Determine the [x, y] coordinate at the center of the cell enclosing the given text.  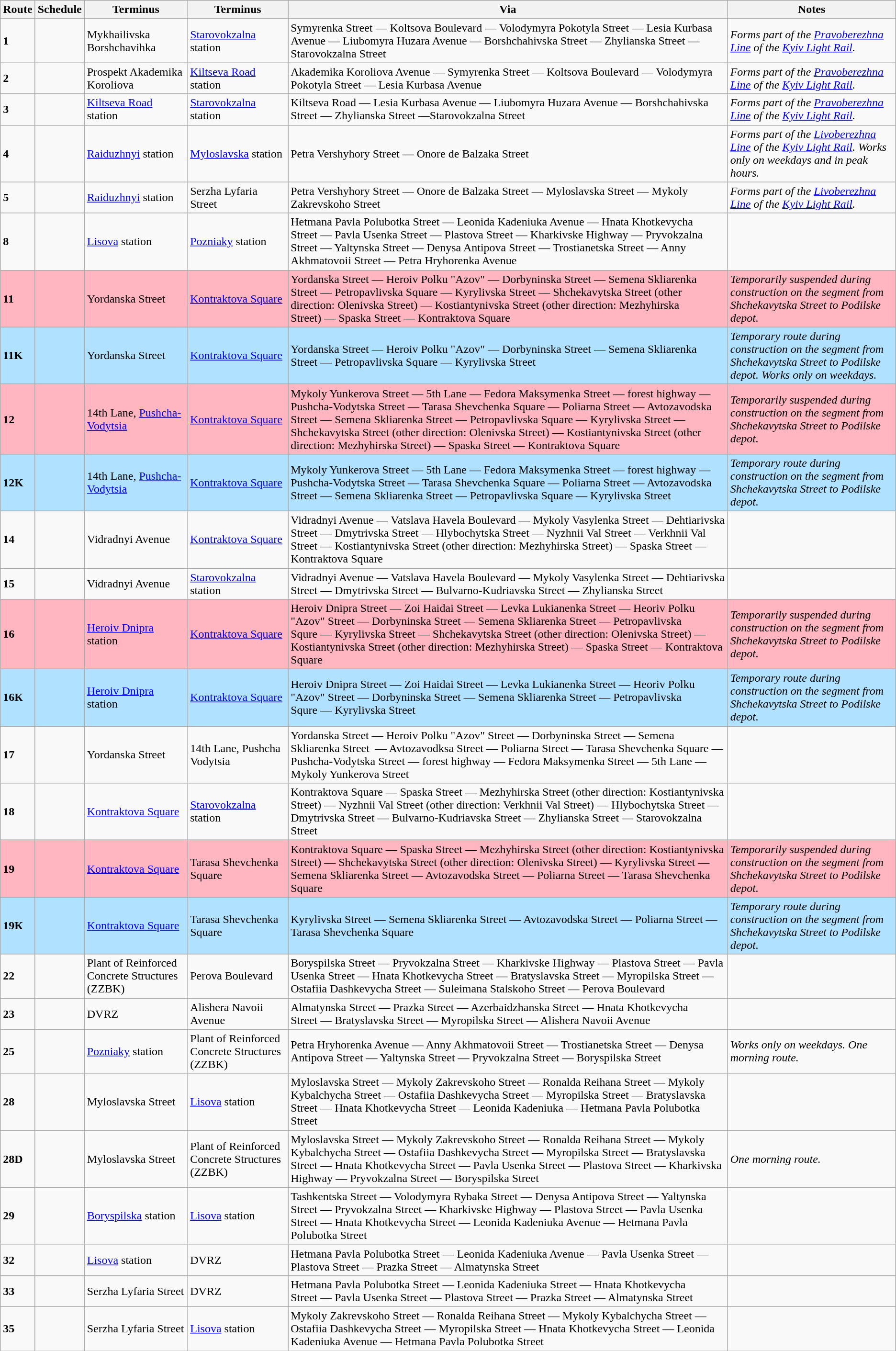
Hetmana Pavla Polubotka Street — Leonida Kadeniuka Avenue — Pavla Usenka Street — Plastova Street — Prazka Street — Almatynska Street [508, 1260]
Yordanska Street — Heroiv Polku "Azov" — Dorbyninska Street — Semena Skliarenka Street — Petropavlivska Square — Kyrylivska Street [508, 355]
14th Lane, Pushcha Vodytsia [238, 754]
15 [18, 583]
Forms part of the Livoberezhna Line of the Kyiv Light Rail. Works only on weekdays and in peak hours. [812, 153]
Petra Vershyhory Street — Onore de Balzaka Street [508, 153]
Akademika Koroliova Avenue — Symyrenka Street — Koltsova Boulevard — Volodymyra Pokotyla Street — Lesia Kurbasa Avenue [508, 79]
28D [18, 1159]
Perova Boulevard [238, 976]
Works only on weekdays. One morning route. [812, 1051]
Schedule [59, 10]
16 [18, 634]
12K [18, 483]
16К [18, 698]
17 [18, 754]
28 [18, 1102]
25 [18, 1051]
Route [18, 10]
3 [18, 109]
18 [18, 812]
Boryspilska station [136, 1216]
35 [18, 1328]
11K [18, 355]
Forms part of the Livoberezhna Line of the Kyiv Light Rail. [812, 197]
8 [18, 241]
22 [18, 976]
4 [18, 153]
Alishera Navoii Avenue [238, 1014]
23 [18, 1014]
29 [18, 1216]
One morning route. [812, 1159]
Temporary route during construction on the segment from Shchekavytska Street to Podilske depot. Works only on weekdays. [812, 355]
Myloslavska station [238, 153]
Petra Vershyhory Street — Onore de Balzaka Street — Myloslavska Street — Mykoly Zakrevskoho Street [508, 197]
33 [18, 1291]
Kyrylivska Street — Semena Skliarenka Street — Avtozavodska Street — Poliarna Street — Tarasa Shevchenka Square [508, 926]
5 [18, 197]
Via [508, 10]
32 [18, 1260]
19 [18, 868]
19К [18, 926]
Mykhailivska Borshchavihka [136, 41]
2 [18, 79]
14 [18, 539]
11 [18, 299]
Kiltseva Road — Lesia Kurbasa Avenue — Liubomyra Huzara Avenue — Borshchahivska Street — Zhylianska Street —Starovokzalna Street [508, 109]
1 [18, 41]
Notes [812, 10]
12 [18, 419]
Prospekt Akademika Koroliova [136, 79]
